Output the (x, y) coordinate of the center of the cell containing the given text.  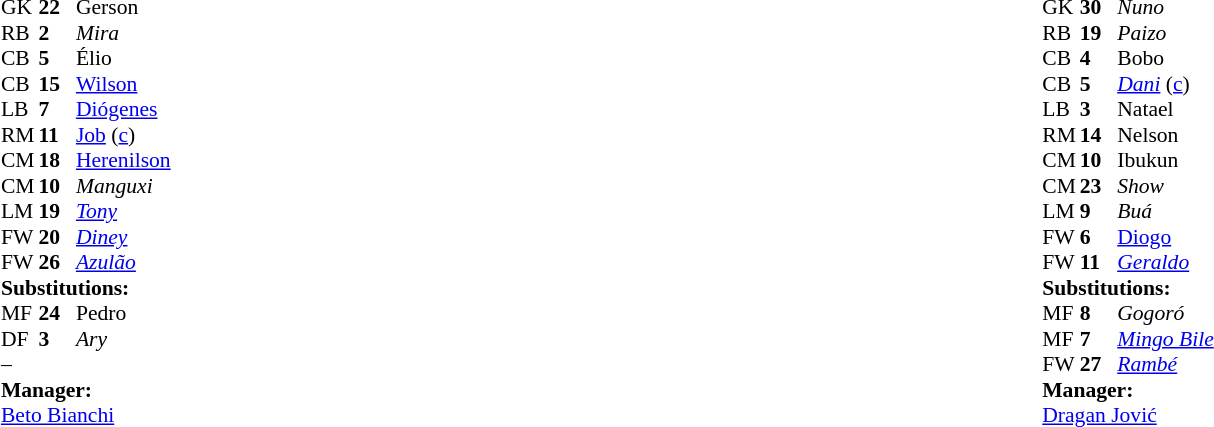
18 (57, 161)
Geraldo (1166, 263)
Diogo (1166, 237)
Job (c) (124, 135)
Show (1166, 186)
Diógenes (124, 109)
14 (1099, 135)
Dani (c) (1166, 84)
Gogoró (1166, 313)
Mingo Bile (1166, 339)
2 (57, 33)
24 (57, 313)
– (20, 365)
6 (1099, 237)
Natael (1166, 109)
Wilson (124, 84)
9 (1099, 211)
Buá (1166, 211)
Diney (124, 237)
15 (57, 84)
Élio (124, 59)
Ary (124, 339)
Bobo (1166, 59)
23 (1099, 186)
Azulão (124, 263)
Mira (124, 33)
8 (1099, 313)
26 (57, 263)
DF (20, 339)
27 (1099, 365)
Paizo (1166, 33)
Nelson (1166, 135)
4 (1099, 59)
Pedro (124, 313)
Manguxi (124, 186)
Tony (124, 211)
20 (57, 237)
Rambé (1166, 365)
Ibukun (1166, 161)
Herenilson (124, 161)
